For the text-containing cell, return its midpoint in [x, y] coordinate format. 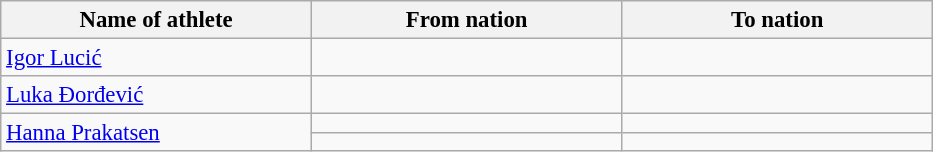
Igor Lucić [156, 58]
Hanna Prakatsen [156, 133]
From nation [466, 20]
To nation [778, 20]
Luka Đorđević [156, 95]
Name of athlete [156, 20]
